For the text-containing cell, return its midpoint in (X, Y) coordinate format. 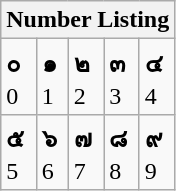
๒ 2 (86, 77)
๐ 0 (19, 77)
๔ 4 (157, 77)
๖ 6 (52, 152)
๙ 9 (157, 152)
๘ 8 (122, 152)
๑ 1 (52, 77)
๕ 5 (19, 152)
Number Listing (88, 20)
๓ 3 (122, 77)
๗ 7 (86, 152)
